Find where the given text appears and provide that cell's center as (x, y) coordinate. 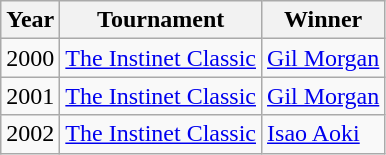
2002 (30, 134)
Year (30, 20)
Isao Aoki (324, 134)
Winner (324, 20)
2001 (30, 96)
Tournament (161, 20)
2000 (30, 58)
